Return the [x, y] coordinate for the center point of the cell that contains the specified text.  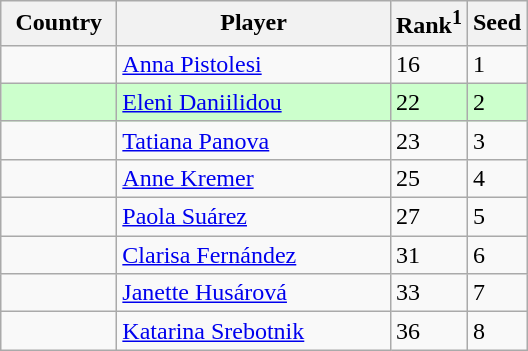
5 [496, 217]
Katarina Srebotnik [254, 331]
22 [428, 102]
7 [496, 293]
3 [496, 140]
Janette Husárová [254, 293]
1 [496, 64]
Eleni Daniilidou [254, 102]
Player [254, 24]
36 [428, 331]
25 [428, 178]
Country [59, 24]
Anna Pistolesi [254, 64]
27 [428, 217]
33 [428, 293]
6 [496, 255]
Paola Suárez [254, 217]
2 [496, 102]
Rank1 [428, 24]
Clarisa Fernández [254, 255]
Tatiana Panova [254, 140]
4 [496, 178]
31 [428, 255]
23 [428, 140]
Anne Kremer [254, 178]
Seed [496, 24]
16 [428, 64]
8 [496, 331]
